Scan for the cell matching the given text and deliver its [X, Y] coordinate at center. 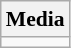
Media [36, 19]
